Output the (x, y) coordinate of the center of the cell containing the given text.  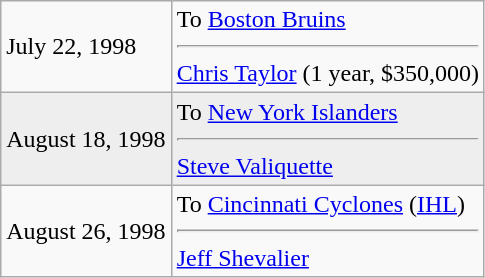
To Cincinnati Cyclones (IHL)Jeff Shevalier (328, 231)
July 22, 1998 (86, 47)
To Boston BruinsChris Taylor (1 year, $350,000) (328, 47)
To New York IslandersSteve Valiquette (328, 139)
August 18, 1998 (86, 139)
August 26, 1998 (86, 231)
